Output the (x, y) coordinate of the center of the cell containing the given text.  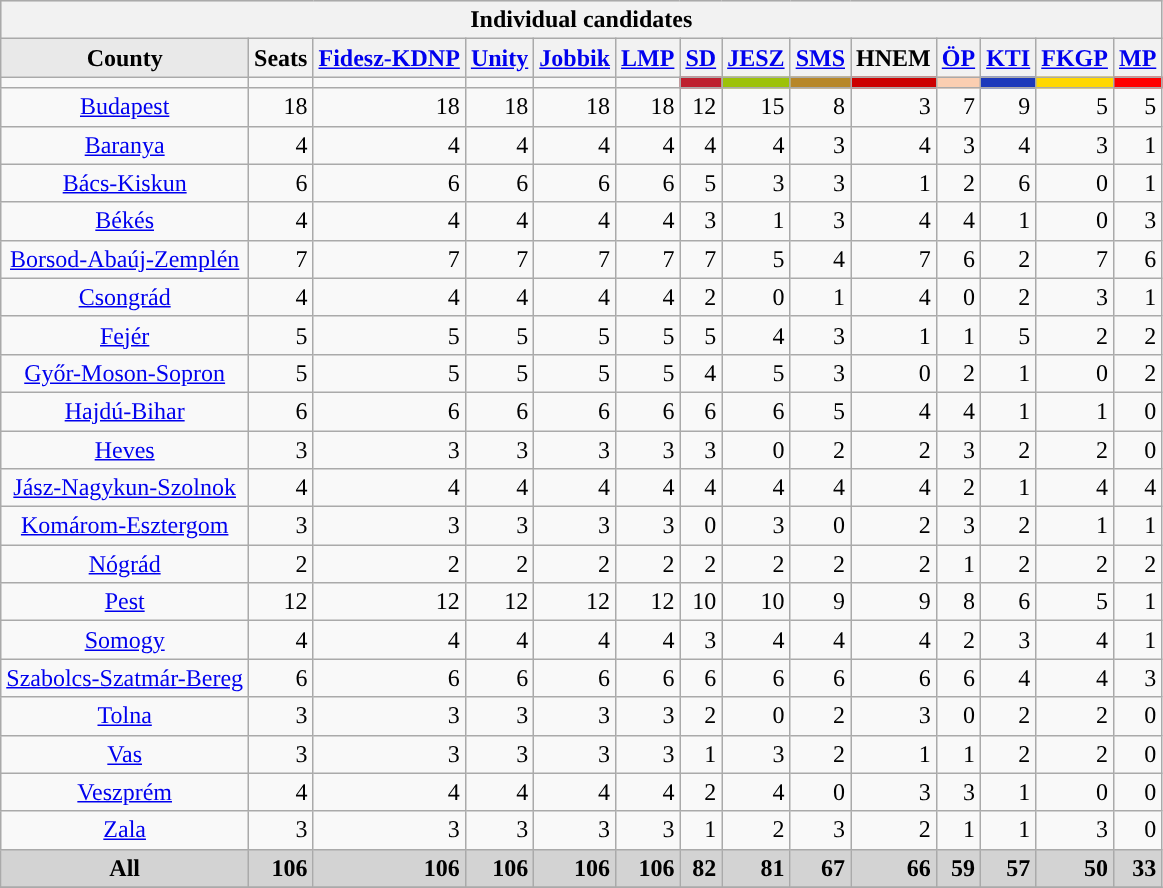
Komárom-Esztergom (125, 526)
Tolna (125, 716)
15 (756, 107)
Vas (125, 754)
Hajdú-Bihar (125, 411)
82 (701, 868)
67 (820, 868)
ÖP (958, 58)
Seats (281, 58)
HNEM (894, 58)
Veszprém (125, 792)
Fidesz-KDNP (389, 58)
FKGP (1075, 58)
66 (894, 868)
Győr-Moson-Sopron (125, 373)
Bács-Kiskun (125, 183)
Unity (499, 58)
LMP (648, 58)
Zala (125, 830)
Jász-Nagykun-Szolnok (125, 488)
JESZ (756, 58)
Békés (125, 221)
Somogy (125, 640)
50 (1075, 868)
Nógrád (125, 564)
59 (958, 868)
All (125, 868)
Szabolcs-Szatmár-Bereg (125, 678)
Fejér (125, 335)
MP (1137, 58)
SMS (820, 58)
Individual candidates (582, 20)
SD (701, 58)
81 (756, 868)
Heves (125, 449)
County (125, 58)
KTI (1008, 58)
Csongrád (125, 297)
Pest (125, 602)
Budapest (125, 107)
57 (1008, 868)
Borsod-Abaúj-Zemplén (125, 259)
33 (1137, 868)
Jobbik (575, 58)
Baranya (125, 145)
